From the cell containing the given text, extract its center point as [X, Y] coordinate. 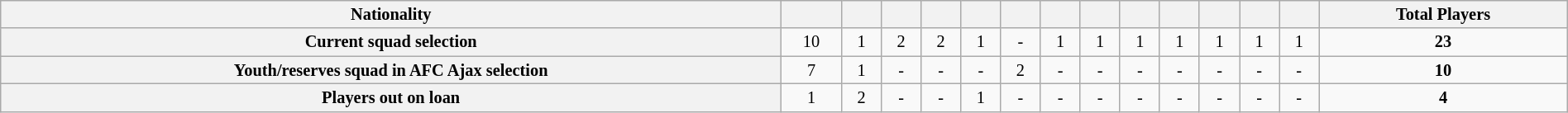
Total Players [1443, 14]
Current squad selection [391, 42]
4 [1443, 97]
7 [812, 70]
Nationality [391, 14]
Players out on loan [391, 97]
23 [1443, 42]
Youth/reserves squad in AFC Ajax selection [391, 70]
